Return the [X, Y] coordinate for the center point of the cell that contains the specified text.  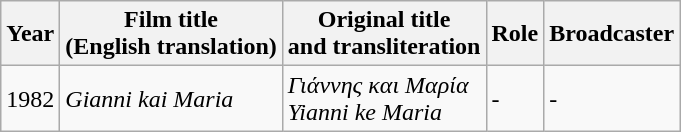
Broadcaster [612, 34]
Role [515, 34]
1982 [30, 98]
Original titleand transliteration [384, 34]
Gianni kai Maria [171, 98]
Γιάννης και ΜαρίαYianni ke Maria [384, 98]
Year [30, 34]
Film title(English translation) [171, 34]
